Find where the given text appears and provide that cell's center as (x, y) coordinate. 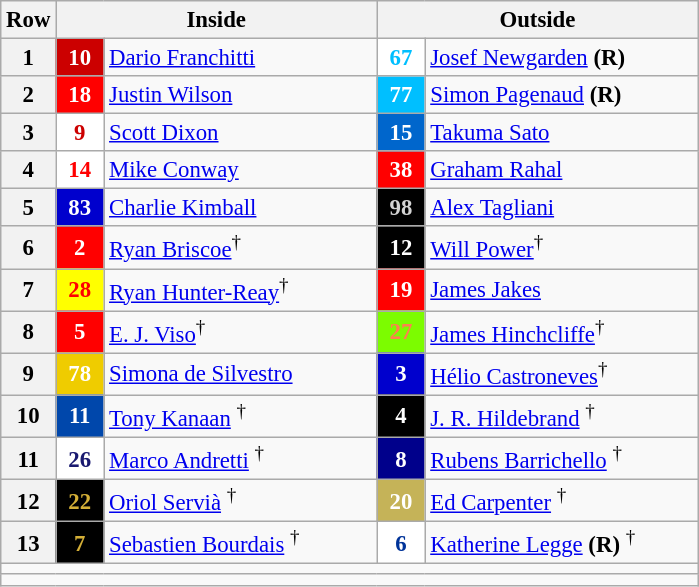
67 (401, 58)
Charlie Kimball (240, 208)
Outside (538, 20)
Mike Conway (240, 170)
Graham Rahal (562, 170)
Inside (216, 20)
77 (401, 95)
15 (401, 133)
18 (80, 95)
Ryan Briscoe† (240, 247)
98 (401, 208)
28 (80, 290)
Sebastien Bourdais † (240, 543)
Will Power† (562, 247)
Ed Carpenter † (562, 501)
Marco Andretti † (240, 458)
Simon Pagenaud (R) (562, 95)
Ryan Hunter-Reay† (240, 290)
83 (80, 208)
Takuma Sato (562, 133)
20 (401, 501)
Katherine Legge (R) † (562, 543)
J. R. Hildebrand † (562, 416)
22 (80, 501)
19 (401, 290)
Tony Kanaan † (240, 416)
Rubens Barrichello † (562, 458)
James Hinchcliffe† (562, 332)
Josef Newgarden (R) (562, 58)
14 (80, 170)
Dario Franchitti (240, 58)
James Jakes (562, 290)
26 (80, 458)
E. J. Viso† (240, 332)
Alex Tagliani (562, 208)
Row (28, 20)
Scott Dixon (240, 133)
Hélio Castroneves† (562, 374)
Simona de Silvestro (240, 374)
78 (80, 374)
27 (401, 332)
Justin Wilson (240, 95)
13 (28, 543)
1 (28, 58)
38 (401, 170)
Oriol Servià † (240, 501)
